Provide the (X, Y) coordinate of the cell's center where the given text is located.  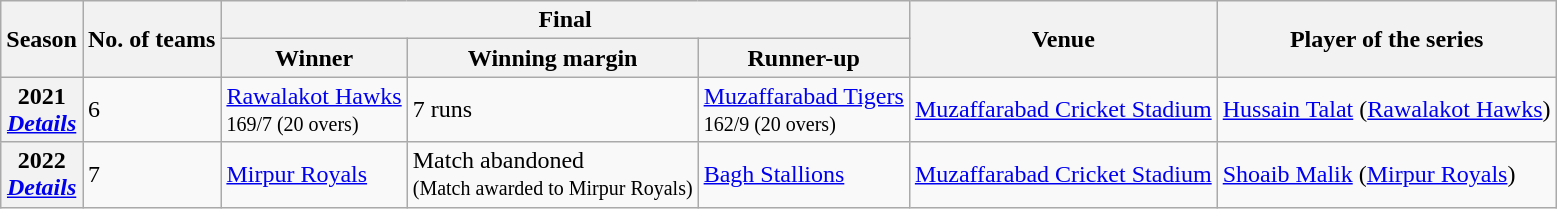
7 (151, 174)
7 runs (552, 110)
Shoaib Malik (Mirpur Royals) (1386, 174)
No. of teams (151, 39)
Rawalakot Hawks169/7 (20 overs) (314, 110)
Player of the series (1386, 39)
Bagh Stallions (804, 174)
Venue (1063, 39)
Match abandoned(Match awarded to Mirpur Royals) (552, 174)
Runner-up (804, 58)
Mirpur Royals (314, 174)
Winner (314, 58)
Muzaffarabad Tigers162/9 (20 overs) (804, 110)
2021Details (42, 110)
2022Details (42, 174)
Hussain Talat (Rawalakot Hawks) (1386, 110)
Season (42, 39)
6 (151, 110)
Final (565, 20)
Winning margin (552, 58)
